Search for the cell housing the specified text and yield its [x, y] center coordinate. 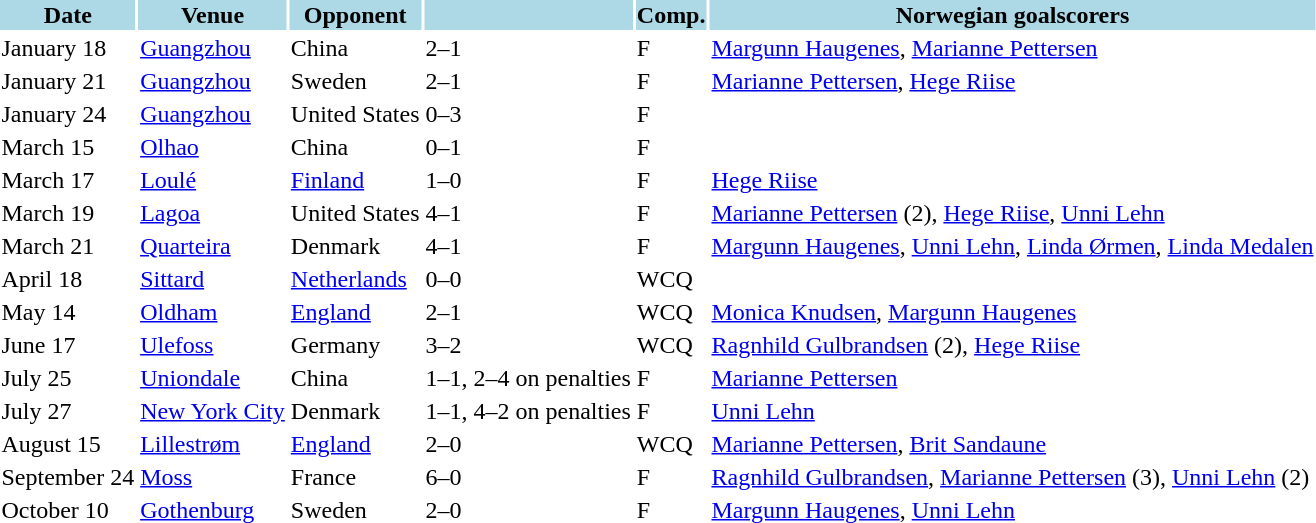
Monica Knudsen, Margunn Haugenes [1012, 312]
Olhao [213, 147]
January 18 [68, 48]
March 21 [68, 246]
Opponent [355, 15]
Venue [213, 15]
Moss [213, 477]
Margunn Haugenes, Marianne Pettersen [1012, 48]
3–2 [528, 345]
June 17 [68, 345]
New York City [213, 411]
Sittard [213, 279]
Oldham [213, 312]
Sweden [355, 81]
Lagoa [213, 213]
0–3 [528, 114]
Comp. [671, 15]
Margunn Haugenes, Unni Lehn, Linda Ørmen, Linda Medalen [1012, 246]
0–1 [528, 147]
Finland [355, 180]
July 27 [68, 411]
January 24 [68, 114]
Date [68, 15]
Loulé [213, 180]
September 24 [68, 477]
Quarteira [213, 246]
August 15 [68, 444]
Marianne Pettersen [1012, 378]
Norwegian goalscorers [1012, 15]
0–0 [528, 279]
France [355, 477]
Uniondale [213, 378]
1–0 [528, 180]
January 21 [68, 81]
Netherlands [355, 279]
Hege Riise [1012, 180]
Germany [355, 345]
Ragnhild Gulbrandsen, Marianne Pettersen (3), Unni Lehn (2) [1012, 477]
Marianne Pettersen, Brit Sandaune [1012, 444]
April 18 [68, 279]
6–0 [528, 477]
July 25 [68, 378]
1–1, 4–2 on penalties [528, 411]
May 14 [68, 312]
1–1, 2–4 on penalties [528, 378]
Marianne Pettersen, Hege Riise [1012, 81]
Ragnhild Gulbrandsen (2), Hege Riise [1012, 345]
Marianne Pettersen (2), Hege Riise, Unni Lehn [1012, 213]
March 19 [68, 213]
Lillestrøm [213, 444]
March 15 [68, 147]
Ulefoss [213, 345]
March 17 [68, 180]
2–0 [528, 444]
Unni Lehn [1012, 411]
